Scan for the cell matching the given text and deliver its [X, Y] coordinate at center. 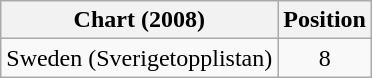
Chart (2008) [140, 20]
Sweden (Sverigetopplistan) [140, 58]
8 [325, 58]
Position [325, 20]
